Find where the given text appears and provide that cell's center as (X, Y) coordinate. 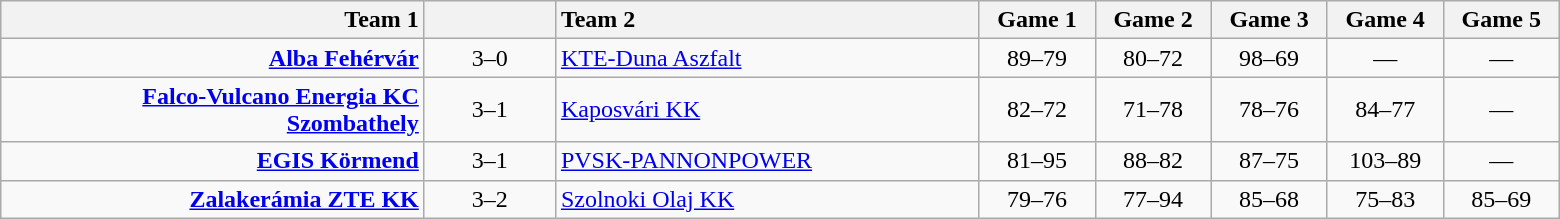
KTE-Duna Aszfalt (767, 58)
Kaposvári KK (767, 110)
Team 2 (767, 20)
81–95 (1037, 161)
Game 2 (1153, 20)
PVSK-PANNONPOWER (767, 161)
88–82 (1153, 161)
Game 5 (1501, 20)
EGIS Körmend (213, 161)
Game 3 (1269, 20)
Alba Fehérvár (213, 58)
Game 4 (1385, 20)
75–83 (1385, 199)
79–76 (1037, 199)
103–89 (1385, 161)
82–72 (1037, 110)
80–72 (1153, 58)
98–69 (1269, 58)
85–68 (1269, 199)
84–77 (1385, 110)
Game 1 (1037, 20)
Falco-Vulcano Energia KC Szombathely (213, 110)
77–94 (1153, 199)
87–75 (1269, 161)
Zalakerámia ZTE KK (213, 199)
3–2 (490, 199)
3–0 (490, 58)
Szolnoki Olaj KK (767, 199)
85–69 (1501, 199)
78–76 (1269, 110)
89–79 (1037, 58)
Team 1 (213, 20)
71–78 (1153, 110)
